Find where the given text appears and provide that cell's center as [X, Y] coordinate. 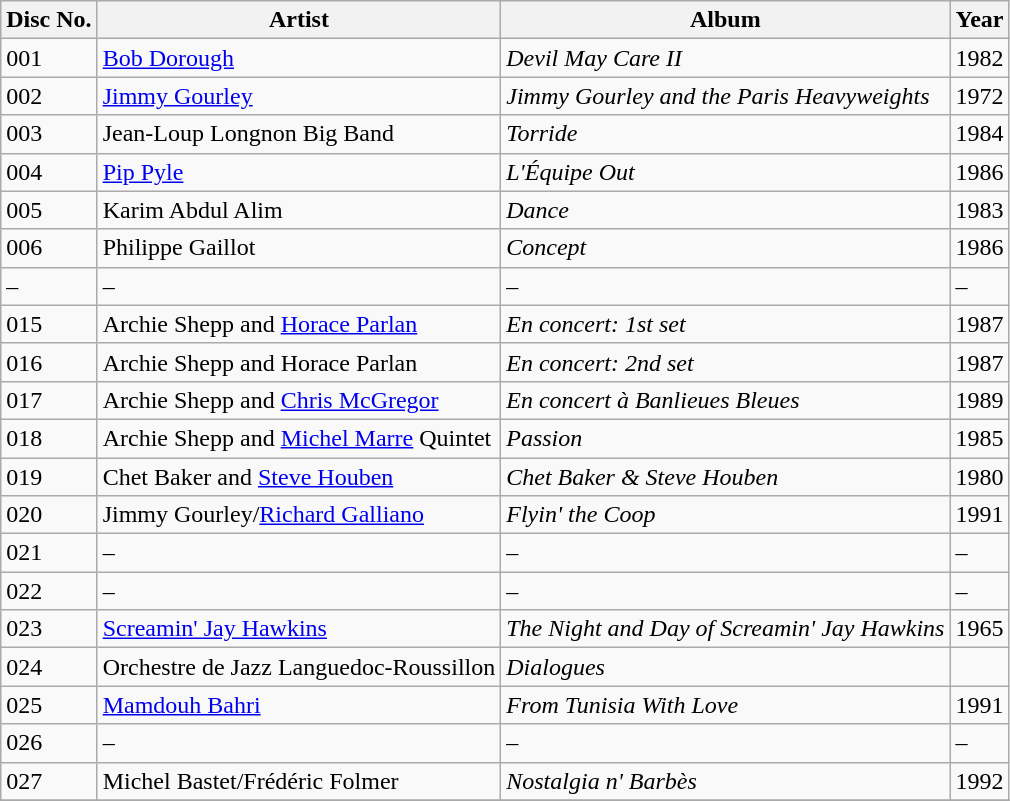
Chet Baker & Steve Houben [726, 477]
1989 [980, 400]
1985 [980, 438]
004 [49, 172]
1983 [980, 210]
1965 [980, 629]
Michel Bastet/Frédéric Folmer [299, 781]
Dialogues [726, 667]
From Tunisia With Love [726, 705]
Flyin' the Coop [726, 515]
Orchestre de Jazz Languedoc-Roussillon [299, 667]
1984 [980, 134]
026 [49, 743]
001 [49, 58]
Archie Shepp and Chris McGregor [299, 400]
Torride [726, 134]
015 [49, 324]
024 [49, 667]
Jimmy Gourley [299, 96]
016 [49, 362]
020 [49, 515]
025 [49, 705]
006 [49, 248]
Archie Shepp and Michel Marre Quintet [299, 438]
Bob Dorough [299, 58]
005 [49, 210]
017 [49, 400]
Nostalgia n' Barbès [726, 781]
Artist [299, 20]
Concept [726, 248]
En concert: 1st set [726, 324]
021 [49, 553]
Disc No. [49, 20]
Jean-Loup Longnon Big Band [299, 134]
Karim Abdul Alim [299, 210]
023 [49, 629]
1980 [980, 477]
003 [49, 134]
Passion [726, 438]
019 [49, 477]
002 [49, 96]
1972 [980, 96]
Chet Baker and Steve Houben [299, 477]
Jimmy Gourley and the Paris Heavyweights [726, 96]
En concert à Banlieues Bleues [726, 400]
1982 [980, 58]
L'Équipe Out [726, 172]
Dance [726, 210]
Pip Pyle [299, 172]
Album [726, 20]
1992 [980, 781]
022 [49, 591]
Devil May Care II [726, 58]
The Night and Day of Screamin' Jay Hawkins [726, 629]
Year [980, 20]
En concert: 2nd set [726, 362]
Philippe Gaillot [299, 248]
Screamin' Jay Hawkins [299, 629]
Jimmy Gourley/Richard Galliano [299, 515]
018 [49, 438]
027 [49, 781]
Mamdouh Bahri [299, 705]
